From the cell containing the given text, extract its center point as (x, y) coordinate. 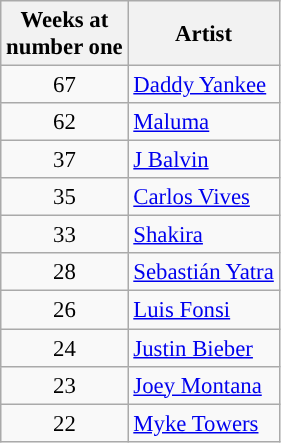
62 (64, 122)
37 (64, 160)
Carlos Vives (204, 197)
Daddy Yankee (204, 85)
35 (64, 197)
67 (64, 85)
Justin Bieber (204, 348)
Shakira (204, 235)
J Balvin (204, 160)
28 (64, 273)
Artist (204, 34)
Sebastián Yatra (204, 273)
33 (64, 235)
24 (64, 348)
Weeks at number one (64, 34)
Joey Montana (204, 385)
Maluma (204, 122)
23 (64, 385)
22 (64, 423)
26 (64, 310)
Myke Towers (204, 423)
Luis Fonsi (204, 310)
